Scan for the cell matching the given text and deliver its (x, y) coordinate at center. 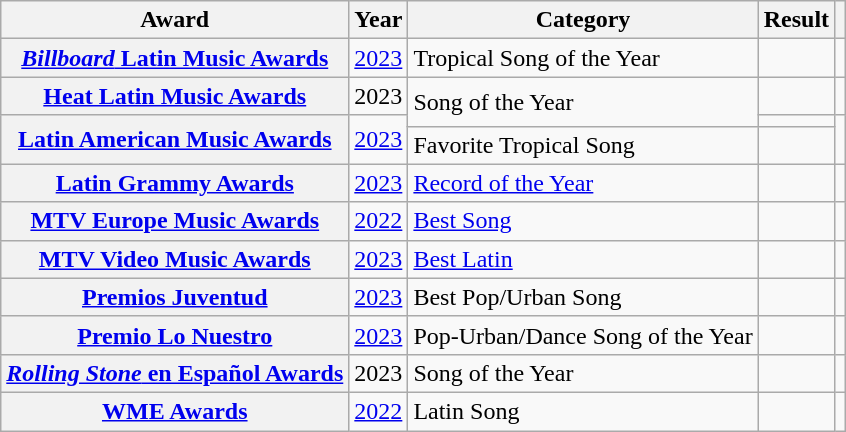
Heat Latin Music Awards (175, 96)
Latin Grammy Awards (175, 183)
WME Awards (175, 411)
Latin American Music Awards (175, 140)
MTV Video Music Awards (175, 259)
Record of the Year (583, 183)
Premio Lo Nuestro (175, 335)
Latin Song (583, 411)
Favorite Tropical Song (583, 145)
Best Latin (583, 259)
Category (583, 20)
Billboard Latin Music Awards (175, 58)
Award (175, 20)
Best Pop/Urban Song (583, 297)
Rolling Stone en Español Awards (175, 373)
Premios Juventud (175, 297)
Tropical Song of the Year (583, 58)
Best Song (583, 221)
MTV Europe Music Awards (175, 221)
Year (378, 20)
Pop-Urban/Dance Song of the Year (583, 335)
Result (796, 20)
